Identify which cell holds the provided text, then report its (x, y) central coordinate. 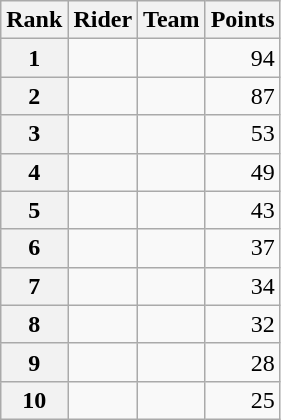
34 (242, 286)
4 (34, 172)
1 (34, 58)
2 (34, 96)
94 (242, 58)
7 (34, 286)
49 (242, 172)
9 (34, 362)
Rank (34, 20)
37 (242, 248)
6 (34, 248)
43 (242, 210)
53 (242, 134)
8 (34, 324)
Points (242, 20)
Team (172, 20)
3 (34, 134)
25 (242, 400)
32 (242, 324)
28 (242, 362)
87 (242, 96)
5 (34, 210)
Rider (103, 20)
10 (34, 400)
